Identify which cell holds the provided text, then report its [x, y] central coordinate. 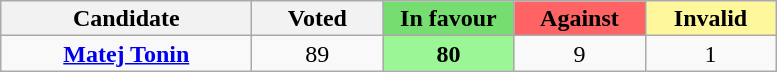
9 [580, 54]
89 [318, 54]
80 [448, 54]
Voted [318, 18]
In favour [448, 18]
1 [710, 54]
Invalid [710, 18]
Candidate [126, 18]
Matej Tonin [126, 54]
Against [580, 18]
